Find where the given text appears and provide that cell's center as (X, Y) coordinate. 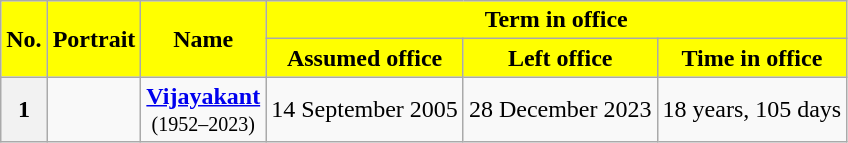
Assumed office (365, 58)
Vijayakant(1952–2023) (204, 110)
Left office (560, 58)
28 December 2023 (560, 110)
Term in office (556, 20)
14 September 2005 (365, 110)
Portrait (94, 39)
1 (24, 110)
Time in office (752, 58)
No. (24, 39)
18 years, 105 days (752, 110)
Name (204, 39)
